Locate the cell with the specified text and output its [X, Y] center coordinate. 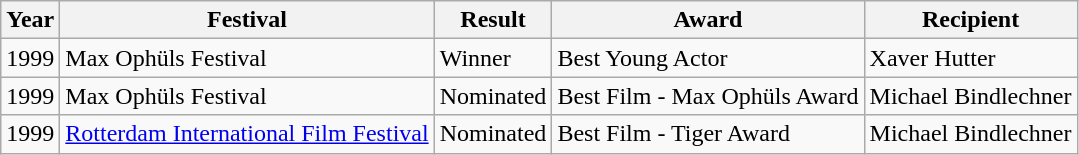
Rotterdam International Film Festival [247, 134]
Best Film - Tiger Award [708, 134]
Recipient [970, 20]
Winner [493, 58]
Result [493, 20]
Xaver Hutter [970, 58]
Award [708, 20]
Year [30, 20]
Best Film - Max Ophüls Award [708, 96]
Best Young Actor [708, 58]
Festival [247, 20]
